Find where the given text appears and provide that cell's center as [X, Y] coordinate. 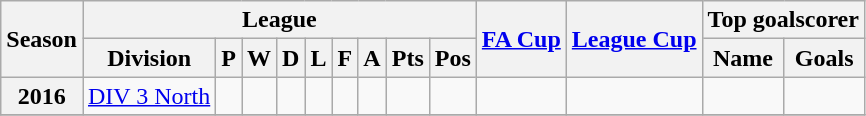
Goals [824, 58]
P [229, 58]
Season [42, 39]
DIV 3 North [148, 96]
Name [743, 58]
L [318, 58]
FA Cup [521, 39]
F [345, 58]
2016 [42, 96]
Pts [408, 58]
League Cup [634, 39]
W [260, 58]
D [291, 58]
A [372, 58]
Pos [452, 58]
League [279, 20]
Top goalscorer [783, 20]
Division [148, 58]
